Pinpoint the cell where the given text exists, returning its [X, Y] midpoint coordinate. 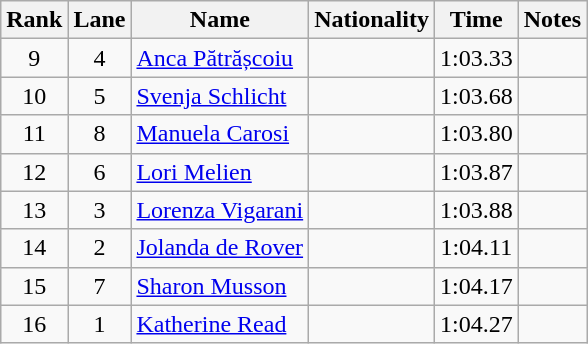
Sharon Musson [220, 286]
1:03.87 [476, 172]
Anca Pătrășcoiu [220, 58]
Notes [552, 20]
Name [220, 20]
7 [100, 286]
Lorenza Vigarani [220, 210]
12 [34, 172]
Time [476, 20]
2 [100, 248]
3 [100, 210]
14 [34, 248]
10 [34, 96]
1:03.68 [476, 96]
1:04.27 [476, 324]
1:04.17 [476, 286]
5 [100, 96]
1:04.11 [476, 248]
15 [34, 286]
1:03.88 [476, 210]
1:03.80 [476, 134]
9 [34, 58]
Manuela Carosi [220, 134]
13 [34, 210]
Katherine Read [220, 324]
6 [100, 172]
Svenja Schlicht [220, 96]
Lane [100, 20]
8 [100, 134]
Rank [34, 20]
1:03.33 [476, 58]
11 [34, 134]
1 [100, 324]
16 [34, 324]
4 [100, 58]
Jolanda de Rover [220, 248]
Nationality [372, 20]
Lori Melien [220, 172]
